Extract the [x, y] coordinate from the center of the cell holding the provided text.  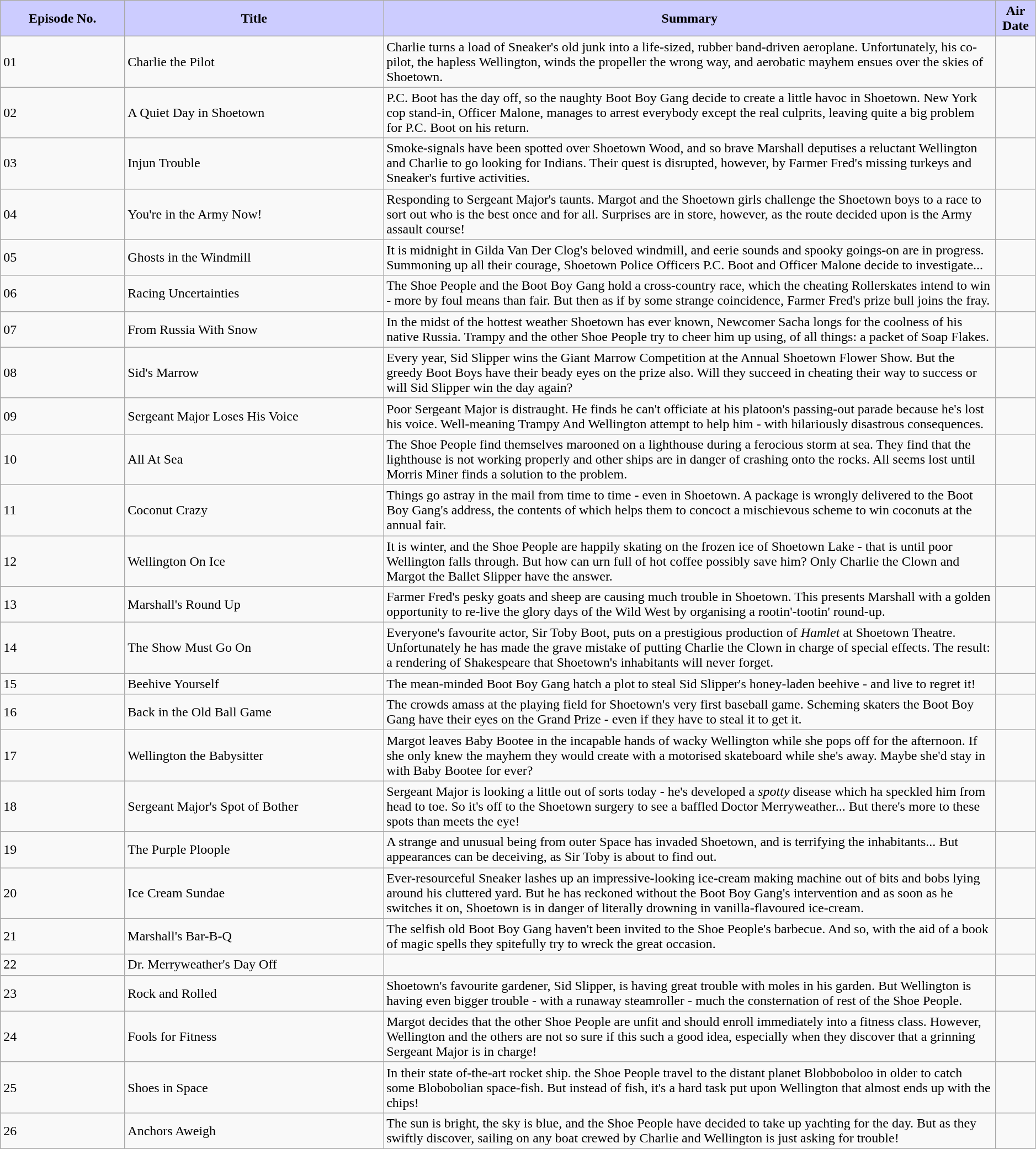
From Russia With Snow [254, 329]
A Quiet Day in Shoetown [254, 113]
12 [63, 561]
Charlie the Pilot [254, 62]
Racing Uncertainties [254, 294]
The Purple Ploople [254, 850]
Rock and Rolled [254, 993]
All At Sea [254, 459]
Back in the Old Ball Game [254, 712]
Episode No. [63, 19]
15 [63, 684]
Ice Cream Sundae [254, 893]
Dr. Merryweather's Day Off [254, 965]
Wellington On Ice [254, 561]
Fools for Fitness [254, 1036]
Beehive Yourself [254, 684]
Wellington the Babysitter [254, 756]
24 [63, 1036]
25 [63, 1087]
Anchors Aweigh [254, 1130]
07 [63, 329]
Air Date [1016, 19]
Sergeant Major Loses His Voice [254, 416]
17 [63, 756]
26 [63, 1130]
Ghosts in the Windmill [254, 257]
08 [63, 373]
18 [63, 806]
01 [63, 62]
03 [63, 163]
22 [63, 965]
10 [63, 459]
19 [63, 850]
09 [63, 416]
04 [63, 214]
Injun Trouble [254, 163]
The mean-minded Boot Boy Gang hatch a plot to steal Sid Slipper's honey-laden beehive - and live to regret it! [690, 684]
Sid's Marrow [254, 373]
Marshall's Bar-B-Q [254, 936]
21 [63, 936]
The Show Must Go On [254, 648]
14 [63, 648]
11 [63, 510]
05 [63, 257]
Summary [690, 19]
23 [63, 993]
Shoes in Space [254, 1087]
Sergeant Major's Spot of Bother [254, 806]
02 [63, 113]
13 [63, 605]
Title [254, 19]
06 [63, 294]
16 [63, 712]
Marshall's Round Up [254, 605]
Coconut Crazy [254, 510]
20 [63, 893]
You're in the Army Now! [254, 214]
